Capture the cell that displays the provided text and extract its [x, y] central coordinate. 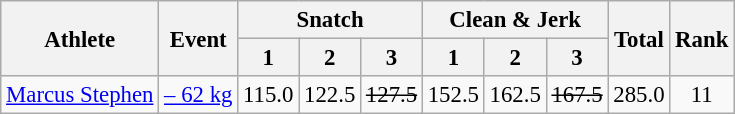
Athlete [80, 38]
162.5 [515, 95]
Snatch [330, 20]
115.0 [268, 95]
Rank [702, 38]
122.5 [330, 95]
152.5 [453, 95]
– 62 kg [198, 95]
Marcus Stephen [80, 95]
285.0 [639, 95]
Total [639, 38]
Event [198, 38]
167.5 [577, 95]
11 [702, 95]
127.5 [392, 95]
Clean & Jerk [515, 20]
